Locate the cell with the specified text and output its (x, y) center coordinate. 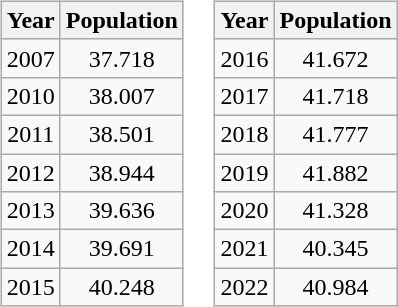
40.248 (122, 287)
2017 (244, 96)
40.984 (336, 287)
41.672 (336, 58)
38.501 (122, 134)
2013 (30, 211)
41.777 (336, 134)
2011 (30, 134)
41.328 (336, 211)
37.718 (122, 58)
2012 (30, 173)
2007 (30, 58)
2019 (244, 173)
2015 (30, 287)
2016 (244, 58)
39.636 (122, 211)
2018 (244, 134)
41.882 (336, 173)
39.691 (122, 249)
2010 (30, 96)
38.944 (122, 173)
2014 (30, 249)
2021 (244, 249)
41.718 (336, 96)
40.345 (336, 249)
2020 (244, 211)
2022 (244, 287)
38.007 (122, 96)
